Identify which cell holds the provided text, then report its [x, y] central coordinate. 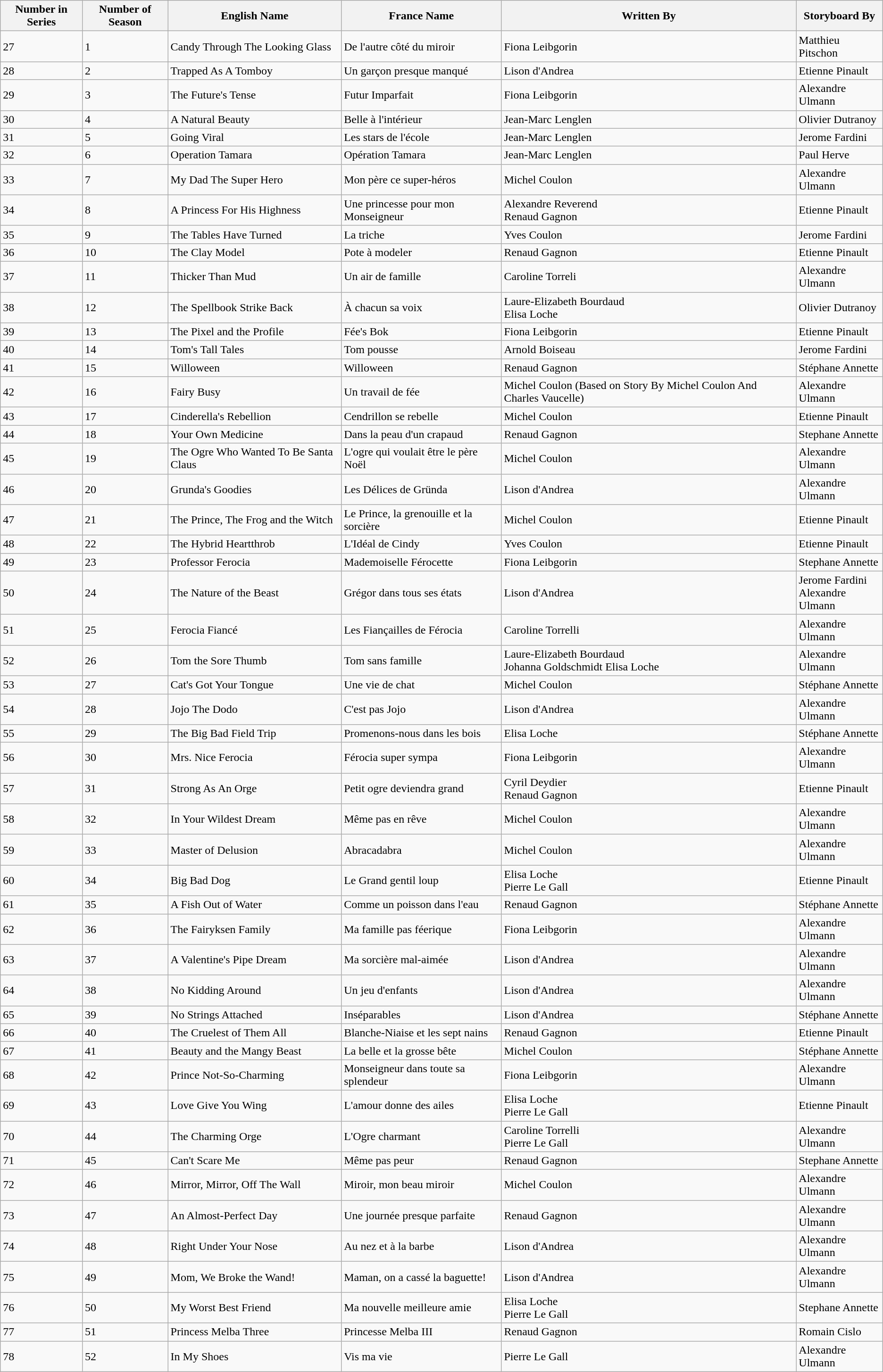
C'est pas Jojo [422, 709]
Tom the Sore Thumb [255, 660]
2 [125, 71]
16 [125, 392]
The Big Bad Field Trip [255, 734]
De l'autre côté du miroir [422, 46]
Une princesse pour mon Monseigneur [422, 210]
Grégor dans tous ses états [422, 593]
Pote à modeler [422, 252]
Cyril DeydierRenaud Gagnon [649, 788]
25 [125, 630]
The Future's Tense [255, 95]
Romain Cislo [840, 1332]
Can't Scare Me [255, 1161]
Jerome FardiniAlexandre Ulmann [840, 593]
71 [42, 1161]
62 [42, 929]
No Kidding Around [255, 990]
No Strings Attached [255, 1015]
19 [125, 458]
À chacun sa voix [422, 307]
8 [125, 210]
Miroir, mon beau miroir [422, 1185]
Fée's Bok [422, 332]
Strong As An Orge [255, 788]
Pierre Le Gall [649, 1356]
Ferocia Fiancé [255, 630]
The Pixel and the Profile [255, 332]
The Nature of the Beast [255, 593]
Love Give You Wing [255, 1105]
9 [125, 234]
Mademoiselle Férocette [422, 562]
English Name [255, 16]
76 [42, 1308]
In Your Wildest Dream [255, 819]
Cat's Got Your Tongue [255, 685]
Prince Not-So-Charming [255, 1075]
Belle à l'intérieur [422, 119]
Grunda's Goodies [255, 489]
Le Prince, la grenouille et la sorcière [422, 520]
Vis ma vie [422, 1356]
66 [42, 1033]
Les Fiançailles de Férocia [422, 630]
Ma famille pas féerique [422, 929]
Promenons-nous dans les bois [422, 734]
65 [42, 1015]
78 [42, 1356]
A Princess For His Highness [255, 210]
Mrs. Nice Ferocia [255, 758]
Matthieu Pitschon [840, 46]
A Fish Out of Water [255, 905]
A Natural Beauty [255, 119]
Big Bad Dog [255, 881]
53 [42, 685]
Tom's Tall Tales [255, 350]
Candy Through The Looking Glass [255, 46]
Laure-Elizabeth BourdaudJohanna Goldschmidt Elisa Loche [649, 660]
Mirror, Mirror, Off The Wall [255, 1185]
Cendrillon se rebelle [422, 416]
Dans la peau d'un crapaud [422, 434]
Monseigneur dans toute sa splendeur [422, 1075]
61 [42, 905]
70 [42, 1136]
Arnold Boiseau [649, 350]
Fairy Busy [255, 392]
The Cruelest of Them All [255, 1033]
Number of Season [125, 16]
Number in Series [42, 16]
The Fairyksen Family [255, 929]
Michel Coulon (Based on Story By Michel Coulon And Charles Vaucelle) [649, 392]
10 [125, 252]
21 [125, 520]
Abracadabra [422, 850]
Right Under Your Nose [255, 1247]
4 [125, 119]
The Hybrid Heartthrob [255, 544]
Thicker Than Mud [255, 276]
Cinderella's Rebellion [255, 416]
Elisa Loche [649, 734]
Storyboard By [840, 16]
Professor Ferocia [255, 562]
20 [125, 489]
69 [42, 1105]
Your Own Medicine [255, 434]
La triche [422, 234]
18 [125, 434]
Caroline Torrelli [649, 630]
The Charming Orge [255, 1136]
55 [42, 734]
67 [42, 1050]
Mom, We Broke the Wand! [255, 1277]
The Spellbook Strike Back [255, 307]
3 [125, 95]
Comme un poisson dans l'eau [422, 905]
73 [42, 1215]
23 [125, 562]
My Worst Best Friend [255, 1308]
Un jeu d'enfants [422, 990]
The Ogre Who Wanted To Be Santa Claus [255, 458]
74 [42, 1247]
Maman, on a cassé la baguette! [422, 1277]
56 [42, 758]
Un garçon presque manqué [422, 71]
A Valentine's Pipe Dream [255, 960]
15 [125, 368]
Petit ogre deviendra grand [422, 788]
Paul Herve [840, 155]
Written By [649, 16]
Même pas peur [422, 1161]
75 [42, 1277]
Une journée presque parfaite [422, 1215]
Jojo The Dodo [255, 709]
Futur Imparfait [422, 95]
11 [125, 276]
Tom sans famille [422, 660]
The Prince, The Frog and the Witch [255, 520]
L'amour donne des ailes [422, 1105]
22 [125, 544]
L'Ogre charmant [422, 1136]
France Name [422, 16]
17 [125, 416]
Un air de famille [422, 276]
Princess Melba Three [255, 1332]
1 [125, 46]
59 [42, 850]
Tom pousse [422, 350]
The Tables Have Turned [255, 234]
12 [125, 307]
Au nez et à la barbe [422, 1247]
Princesse Melba III [422, 1332]
6 [125, 155]
Opération Tamara [422, 155]
My Dad The Super Hero [255, 179]
Blanche-Niaise et les sept nains [422, 1033]
Beauty and the Mangy Beast [255, 1050]
Trapped As A Tomboy [255, 71]
64 [42, 990]
Ma sorcière mal-aimée [422, 960]
63 [42, 960]
Férocia super sympa [422, 758]
Le Grand gentil loup [422, 881]
Un travail de fée [422, 392]
Caroline TorrelliPierre Le Gall [649, 1136]
14 [125, 350]
57 [42, 788]
L'Idéal de Cindy [422, 544]
Les Délices de Gründa [422, 489]
77 [42, 1332]
In My Shoes [255, 1356]
54 [42, 709]
Operation Tamara [255, 155]
7 [125, 179]
The Clay Model [255, 252]
72 [42, 1185]
Master of Delusion [255, 850]
Caroline Torreli [649, 276]
Les stars de l'école [422, 137]
La belle et la grosse bête [422, 1050]
68 [42, 1075]
24 [125, 593]
An Almost-Perfect Day [255, 1215]
Même pas en rêve [422, 819]
60 [42, 881]
Ma nouvelle meilleure amie [422, 1308]
13 [125, 332]
Laure-Elizabeth BourdaudElisa Loche [649, 307]
26 [125, 660]
58 [42, 819]
5 [125, 137]
Une vie de chat [422, 685]
L'ogre qui voulait être le père Noël [422, 458]
Mon père ce super-héros [422, 179]
Going Viral [255, 137]
Inséparables [422, 1015]
Alexandre ReverendRenaud Gagnon [649, 210]
